Return the (x, y) coordinate for the center point of the cell that contains the specified text.  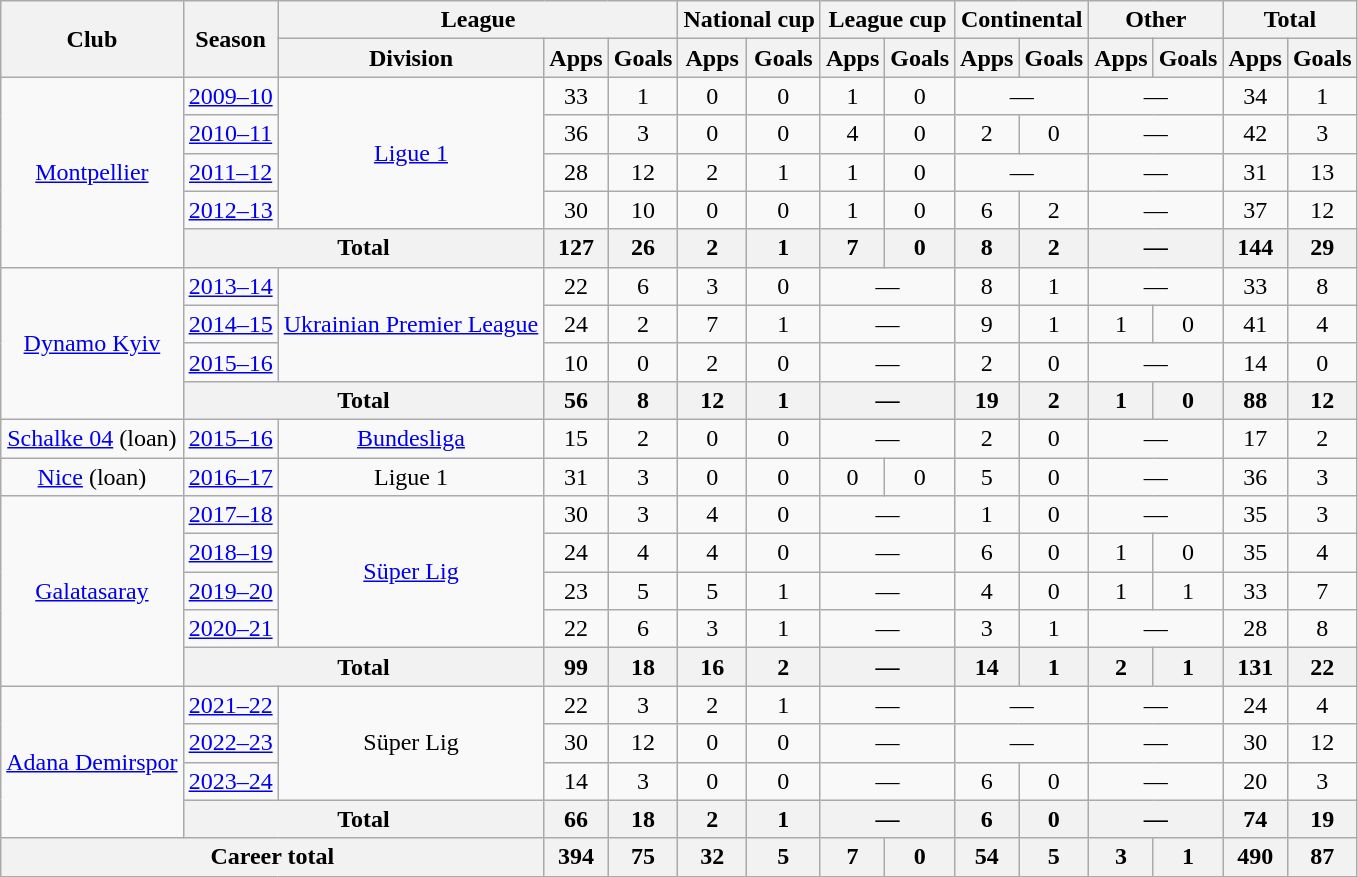
88 (1255, 400)
127 (576, 248)
17 (1255, 438)
2023–24 (230, 781)
2018–19 (230, 553)
2019–20 (230, 591)
2022–23 (230, 743)
Division (411, 58)
Club (92, 39)
2013–14 (230, 286)
75 (643, 857)
Ukrainian Premier League (411, 324)
2011–12 (230, 172)
29 (1322, 248)
54 (987, 857)
144 (1255, 248)
394 (576, 857)
2010–11 (230, 134)
23 (576, 591)
2016–17 (230, 477)
99 (576, 667)
2017–18 (230, 515)
490 (1255, 857)
42 (1255, 134)
20 (1255, 781)
41 (1255, 324)
13 (1322, 172)
34 (1255, 96)
15 (576, 438)
131 (1255, 667)
Nice (loan) (92, 477)
Adana Demirspor (92, 762)
League (478, 20)
Bundesliga (411, 438)
Galatasaray (92, 591)
37 (1255, 210)
Other (1156, 20)
Montpellier (92, 172)
9 (987, 324)
Career total (272, 857)
Schalke 04 (loan) (92, 438)
Dynamo Kyiv (92, 343)
2009–10 (230, 96)
56 (576, 400)
32 (712, 857)
87 (1322, 857)
26 (643, 248)
Continental (1022, 20)
2014–15 (230, 324)
2012–13 (230, 210)
League cup (887, 20)
2020–21 (230, 629)
National cup (749, 20)
2021–22 (230, 705)
16 (712, 667)
74 (1255, 819)
66 (576, 819)
Season (230, 39)
